Find where the given text appears and provide that cell's center as [x, y] coordinate. 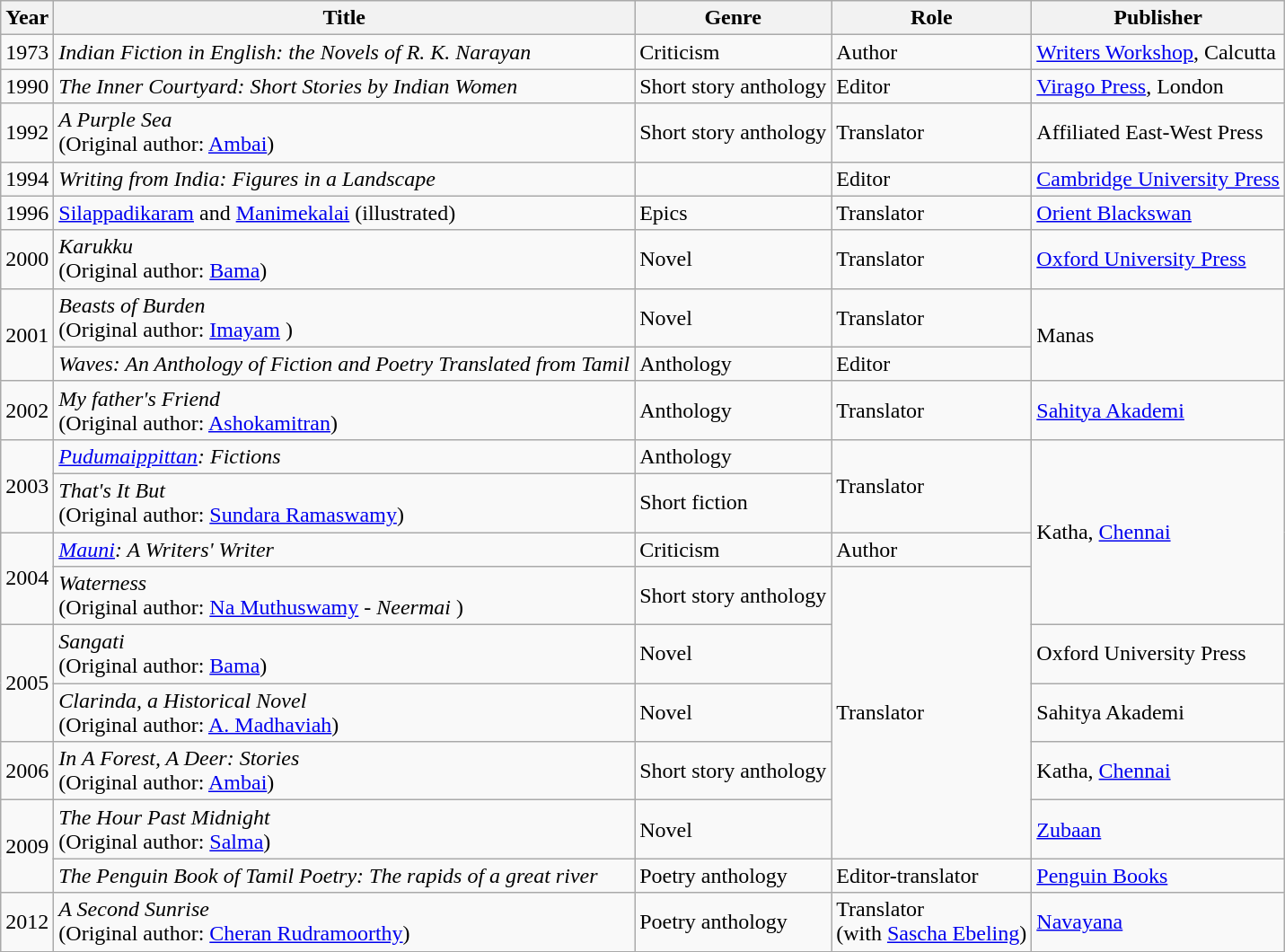
Translator(with Sascha Ebeling) [932, 921]
Short fiction [733, 503]
Sangati(Original author: Bama) [345, 654]
2002 [27, 410]
Publisher [1158, 18]
2012 [27, 921]
A Second Sunrise(Original author: Cheran Rudramoorthy) [345, 921]
Epics [733, 213]
1994 [27, 179]
Navayana [1158, 921]
2009 [27, 846]
Writers Workshop, Calcutta [1158, 52]
1973 [27, 52]
Year [27, 18]
Orient Blackswan [1158, 213]
2003 [27, 485]
Manas [1158, 334]
Cambridge University Press [1158, 179]
Karukku(Original author: Bama) [345, 259]
2000 [27, 259]
A Purple Sea(Original author: Ambai) [345, 133]
Editor-translator [932, 876]
In A Forest, A Deer: Stories(Original author: Ambai) [345, 771]
Waterness(Original author: Na Muthuswamy - Neermai ) [345, 596]
1992 [27, 133]
2001 [27, 334]
2006 [27, 771]
Clarinda, a Historical Novel(Original author: A. Madhaviah) [345, 713]
Genre [733, 18]
Affiliated East-West Press [1158, 133]
The Penguin Book of Tamil Poetry: The rapids of a great river [345, 876]
Writing from India: Figures in a Landscape [345, 179]
Penguin Books [1158, 876]
Title [345, 18]
2005 [27, 683]
The Inner Courtyard: Short Stories by Indian Women [345, 86]
My father's Friend(Original author: Ashokamitran) [345, 410]
Mauni: A Writers' Writer [345, 549]
1996 [27, 213]
That's It But(Original author: Sundara Ramaswamy) [345, 503]
Beasts of Burden(Original author: Imayam ) [345, 318]
Zubaan [1158, 830]
2004 [27, 578]
Pudumaippittan: Fictions [345, 456]
Silappadikaram and Manimekalai (illustrated) [345, 213]
Virago Press, London [1158, 86]
Indian Fiction in English: the Novels of R. K. Narayan [345, 52]
Role [932, 18]
1990 [27, 86]
Waves: An Anthology of Fiction and Poetry Translated from Tamil [345, 364]
The Hour Past Midnight(Original author: Salma) [345, 830]
